Provide the (X, Y) coordinate of the cell's center where the given text is located.  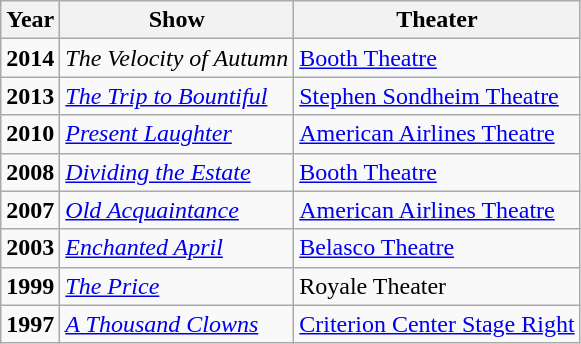
2010 (30, 134)
Old Acquaintance (177, 210)
2003 (30, 248)
Stephen Sondheim Theatre (437, 96)
2013 (30, 96)
Enchanted April (177, 248)
Theater (437, 20)
A Thousand Clowns (177, 324)
Criterion Center Stage Right (437, 324)
Year (30, 20)
The Trip to Bountiful (177, 96)
1997 (30, 324)
Present Laughter (177, 134)
Royale Theater (437, 286)
1999 (30, 286)
2007 (30, 210)
2008 (30, 172)
Belasco Theatre (437, 248)
Dividing the Estate (177, 172)
Show (177, 20)
2014 (30, 58)
The Price (177, 286)
The Velocity of Autumn (177, 58)
